Return (x, y) of the center of cell containing provided text 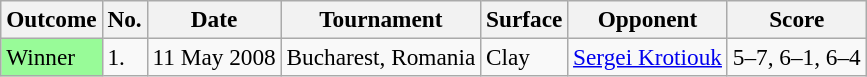
No. (124, 19)
Tournament (381, 19)
5–7, 6–1, 6–4 (796, 57)
Date (214, 19)
Score (796, 19)
Surface (524, 19)
1. (124, 57)
Clay (524, 57)
Winner (52, 57)
Sergei Krotiouk (648, 57)
Bucharest, Romania (381, 57)
Outcome (52, 19)
11 May 2008 (214, 57)
Opponent (648, 19)
